Locate the cell with the specified text and output its [x, y] center coordinate. 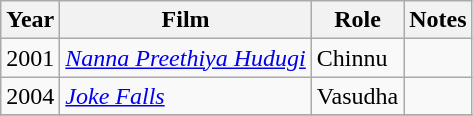
2001 [30, 58]
Film [186, 20]
Year [30, 20]
Joke Falls [186, 96]
Notes [438, 20]
Chinnu [357, 58]
2004 [30, 96]
Role [357, 20]
Vasudha [357, 96]
Nanna Preethiya Hudugi [186, 58]
